Pinpoint the cell where the given text exists, returning its (X, Y) midpoint coordinate. 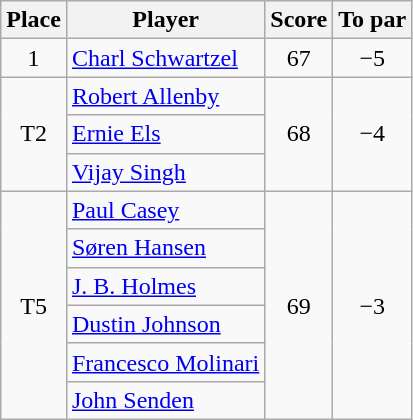
T5 (34, 305)
John Senden (165, 400)
To par (372, 20)
69 (299, 305)
67 (299, 58)
−3 (372, 305)
Francesco Molinari (165, 362)
−5 (372, 58)
1 (34, 58)
Place (34, 20)
68 (299, 134)
Paul Casey (165, 210)
Robert Allenby (165, 96)
Player (165, 20)
J. B. Holmes (165, 286)
Ernie Els (165, 134)
Vijay Singh (165, 172)
Dustin Johnson (165, 324)
Charl Schwartzel (165, 58)
Søren Hansen (165, 248)
−4 (372, 134)
T2 (34, 134)
Score (299, 20)
